Capture the cell that displays the provided text and extract its (x, y) central coordinate. 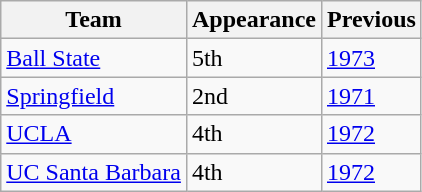
UC Santa Barbara (94, 172)
Previous (371, 20)
UCLA (94, 134)
Appearance (254, 20)
5th (254, 58)
1971 (371, 96)
Ball State (94, 58)
Team (94, 20)
1973 (371, 58)
2nd (254, 96)
Springfield (94, 96)
